Capture the cell that displays the provided text and extract its [X, Y] central coordinate. 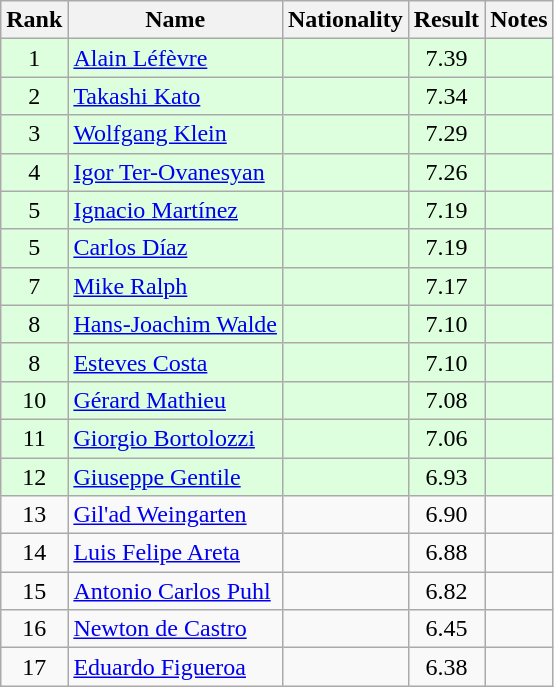
2 [34, 96]
Giorgio Bortolozzi [176, 438]
Hans-Joachim Walde [176, 324]
Result [446, 20]
6.93 [446, 477]
14 [34, 553]
7 [34, 286]
Antonio Carlos Puhl [176, 591]
10 [34, 400]
6.82 [446, 591]
Nationality [345, 20]
7.29 [446, 134]
6.88 [446, 553]
Carlos Díaz [176, 248]
Mike Ralph [176, 286]
4 [34, 172]
7.34 [446, 96]
Wolfgang Klein [176, 134]
6.38 [446, 667]
7.17 [446, 286]
7.06 [446, 438]
13 [34, 515]
Giuseppe Gentile [176, 477]
3 [34, 134]
Gil'ad Weingarten [176, 515]
Gérard Mathieu [176, 400]
15 [34, 591]
Name [176, 20]
Alain Léfèvre [176, 58]
17 [34, 667]
Newton de Castro [176, 629]
Igor Ter-Ovanesyan [176, 172]
6.90 [446, 515]
Notes [519, 20]
1 [34, 58]
Luis Felipe Areta [176, 553]
7.08 [446, 400]
Takashi Kato [176, 96]
Ignacio Martínez [176, 210]
16 [34, 629]
7.39 [446, 58]
Rank [34, 20]
11 [34, 438]
Esteves Costa [176, 362]
7.26 [446, 172]
12 [34, 477]
Eduardo Figueroa [176, 667]
6.45 [446, 629]
